From the cell containing the given text, extract its center point as (x, y) coordinate. 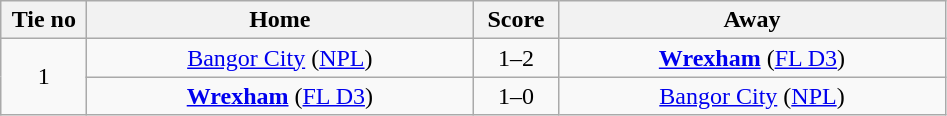
Home (280, 20)
1 (44, 77)
Away (752, 20)
Score (516, 20)
Tie no (44, 20)
1–2 (516, 58)
1–0 (516, 96)
